Identify which cell holds the provided text, then report its (x, y) central coordinate. 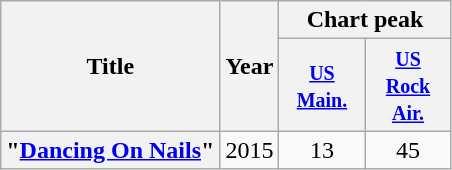
2015 (250, 150)
13 (322, 150)
Title (110, 66)
"Dancing On Nails" (110, 150)
Year (250, 66)
45 (408, 150)
Chart peak (365, 20)
USRockAir. (408, 85)
USMain. (322, 85)
